Pinpoint the cell where the given text exists, returning its (x, y) midpoint coordinate. 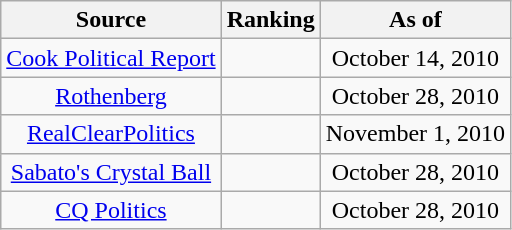
Sabato's Crystal Ball (111, 172)
RealClearPolitics (111, 134)
Rothenberg (111, 96)
Ranking (270, 20)
Source (111, 20)
Cook Political Report (111, 58)
CQ Politics (111, 210)
As of (415, 20)
November 1, 2010 (415, 134)
October 14, 2010 (415, 58)
